Scan for the cell matching the given text and deliver its [X, Y] coordinate at center. 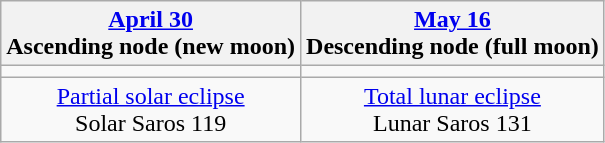
May 16Descending node (full moon) [453, 34]
Total lunar eclipseLunar Saros 131 [453, 110]
April 30Ascending node (new moon) [151, 34]
Partial solar eclipseSolar Saros 119 [151, 110]
